Pinpoint the cell where the given text exists, returning its (X, Y) midpoint coordinate. 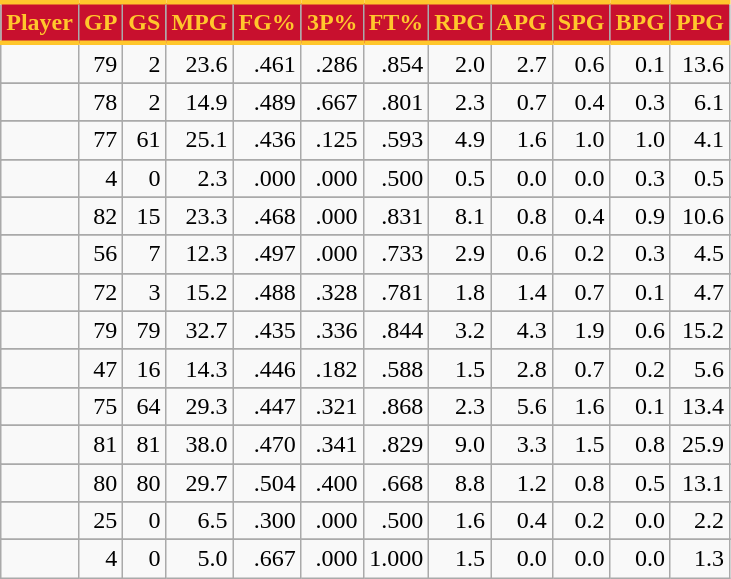
.341 (332, 444)
.182 (332, 368)
75 (100, 406)
2.2 (700, 521)
RPG (460, 22)
4.9 (460, 140)
16 (144, 368)
72 (100, 292)
.829 (396, 444)
1.000 (396, 559)
29.7 (200, 483)
.400 (332, 483)
FT% (396, 22)
.801 (396, 102)
13.1 (700, 483)
64 (144, 406)
61 (144, 140)
MPG (200, 22)
38.0 (200, 444)
3.2 (460, 330)
.468 (267, 216)
2.9 (460, 254)
29.3 (200, 406)
12.3 (200, 254)
.446 (267, 368)
1.2 (522, 483)
2.7 (522, 63)
.436 (267, 140)
.781 (396, 292)
GP (100, 22)
.435 (267, 330)
2.0 (460, 63)
6.1 (700, 102)
6.5 (200, 521)
13.6 (700, 63)
1.3 (700, 559)
PPG (700, 22)
.588 (396, 368)
4.7 (700, 292)
2.8 (522, 368)
.854 (396, 63)
3 (144, 292)
.328 (332, 292)
.733 (396, 254)
8.8 (460, 483)
.489 (267, 102)
25.1 (200, 140)
9.0 (460, 444)
8.1 (460, 216)
.300 (267, 521)
56 (100, 254)
SPG (581, 22)
14.3 (200, 368)
.504 (267, 483)
23.6 (200, 63)
1.8 (460, 292)
.497 (267, 254)
3P% (332, 22)
13.4 (700, 406)
10.6 (700, 216)
4.5 (700, 254)
.593 (396, 140)
.488 (267, 292)
.447 (267, 406)
.668 (396, 483)
82 (100, 216)
.461 (267, 63)
32.7 (200, 330)
0.9 (640, 216)
Player (40, 22)
23.3 (200, 216)
.321 (332, 406)
4.1 (700, 140)
47 (100, 368)
APG (522, 22)
1.4 (522, 292)
BPG (640, 22)
4.3 (522, 330)
GS (144, 22)
.831 (396, 216)
15 (144, 216)
14.9 (200, 102)
.125 (332, 140)
77 (100, 140)
25.9 (700, 444)
.336 (332, 330)
7 (144, 254)
5.0 (200, 559)
25 (100, 521)
.286 (332, 63)
3.3 (522, 444)
.868 (396, 406)
.470 (267, 444)
.844 (396, 330)
FG% (267, 22)
78 (100, 102)
1.9 (581, 330)
